Locate the cell with the specified text and output its (x, y) center coordinate. 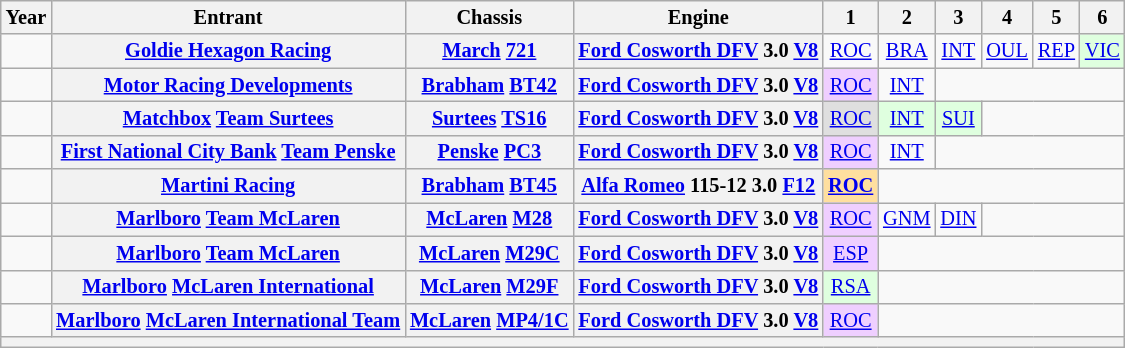
Surtees TS16 (489, 118)
Brabham BT42 (489, 85)
McLaren M29F (489, 287)
VIC (1102, 51)
Chassis (489, 17)
McLaren M29C (489, 253)
REP (1056, 51)
ESP (850, 253)
GNM (906, 219)
Martini Racing (228, 186)
Engine (698, 17)
SUI (958, 118)
DIN (958, 219)
RSA (850, 287)
McLaren MP4/1C (489, 320)
Penske PC3 (489, 152)
Marlboro McLaren International (228, 287)
Entrant (228, 17)
3 (958, 17)
5 (1056, 17)
1 (850, 17)
BRA (906, 51)
McLaren M28 (489, 219)
March 721 (489, 51)
Brabham BT45 (489, 186)
6 (1102, 17)
Alfa Romeo 115-12 3.0 F12 (698, 186)
Marlboro McLaren International Team (228, 320)
First National City Bank Team Penske (228, 152)
Matchbox Team Surtees (228, 118)
Goldie Hexagon Racing (228, 51)
4 (1007, 17)
OUL (1007, 51)
Year (26, 17)
Motor Racing Developments (228, 85)
2 (906, 17)
